Provide the (X, Y) coordinate of the cell's center where the given text is located.  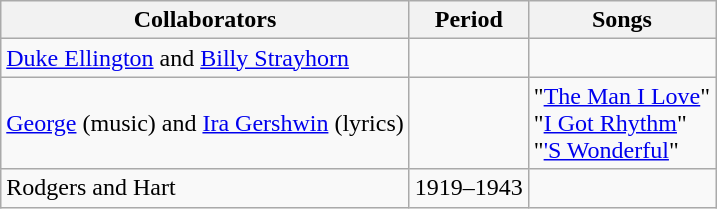
1919–1943 (468, 188)
Songs (622, 20)
Collaborators (205, 20)
Period (468, 20)
Duke Ellington and Billy Strayhorn (205, 58)
"The Man I Love""I Got Rhythm""'S Wonderful" (622, 123)
George (music) and Ira Gershwin (lyrics) (205, 123)
Rodgers and Hart (205, 188)
